Locate the cell with the specified text and output its [X, Y] center coordinate. 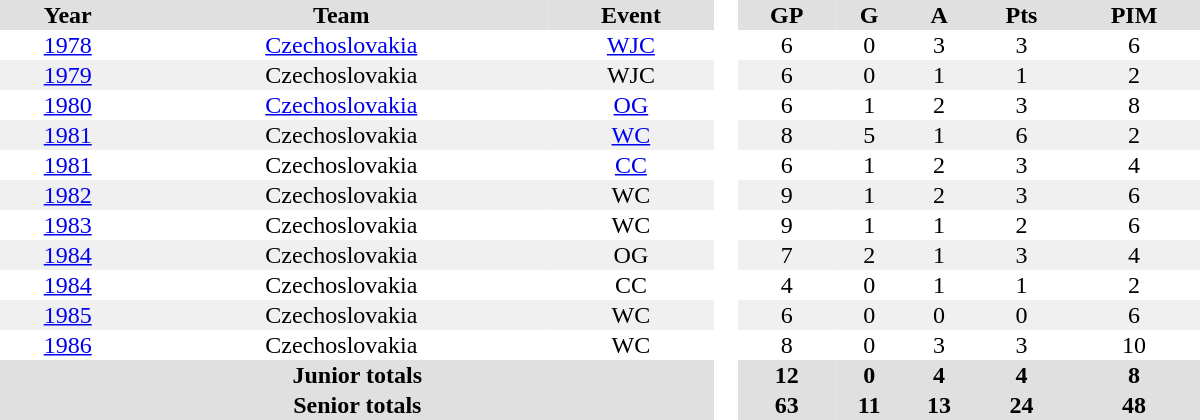
1983 [68, 225]
Year [68, 15]
63 [786, 405]
5 [869, 135]
48 [1134, 405]
1982 [68, 195]
12 [786, 375]
7 [786, 255]
10 [1134, 345]
1978 [68, 45]
1980 [68, 105]
PIM [1134, 15]
1986 [68, 345]
1985 [68, 315]
Senior totals [358, 405]
11 [869, 405]
Event [630, 15]
GP [786, 15]
Team [341, 15]
1979 [68, 75]
A [939, 15]
Pts [1022, 15]
13 [939, 405]
Junior totals [358, 375]
G [869, 15]
24 [1022, 405]
